From the cell containing the given text, extract its center point as [x, y] coordinate. 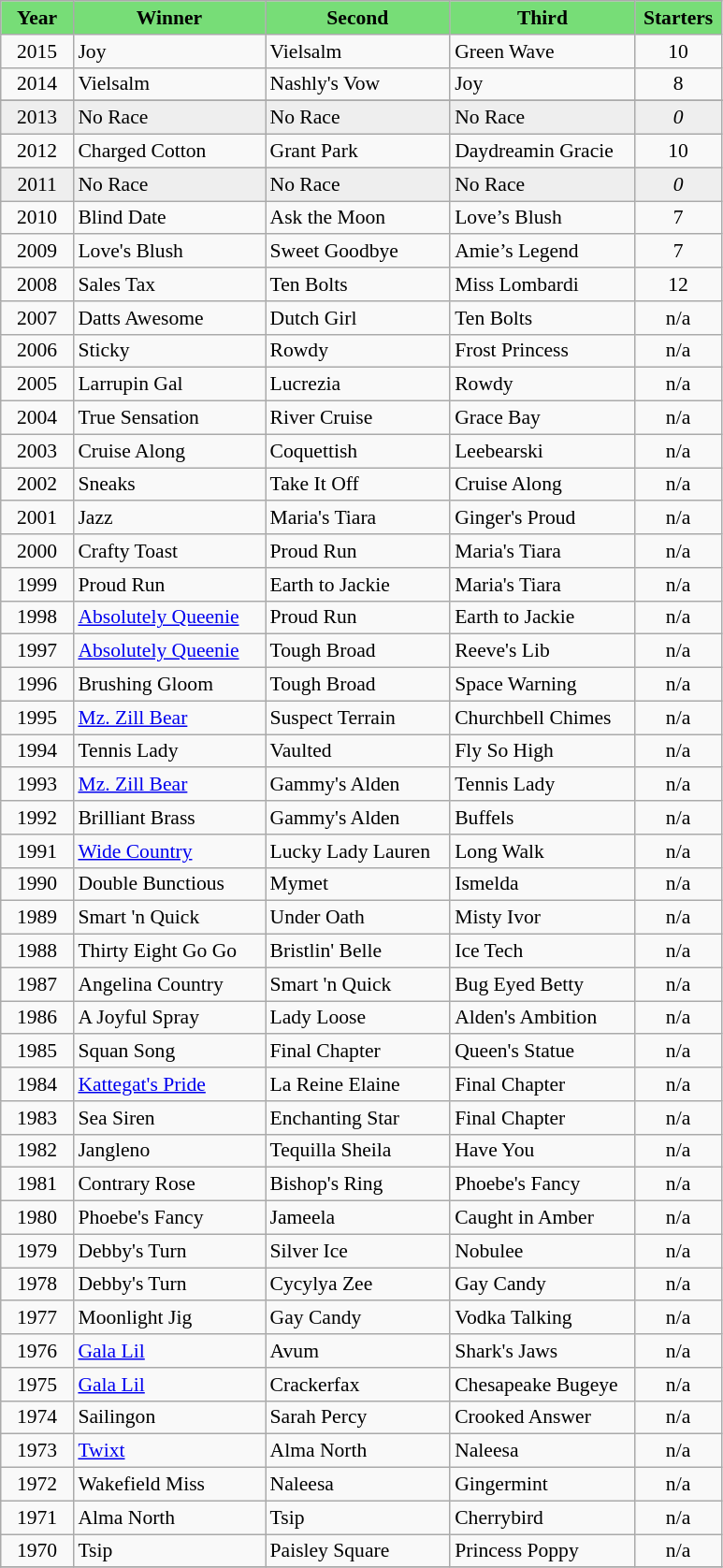
1973 [37, 1451]
Vaulted [358, 751]
1991 [37, 851]
2001 [37, 518]
A Joyful Spray [168, 1018]
Reeve's Lib [542, 651]
1999 [37, 585]
2005 [37, 385]
Third [542, 18]
Caught in Amber [542, 1218]
Thirty Eight Go Go [168, 951]
Larrupin Gal [168, 385]
1975 [37, 1385]
1979 [37, 1251]
Sneaks [168, 485]
Jangleno [168, 1151]
Avum [358, 1351]
1981 [37, 1184]
Princess Poppy [542, 1551]
Contrary Rose [168, 1184]
12 [679, 284]
Sea Siren [168, 1118]
Shark's Jaws [542, 1351]
2004 [37, 418]
Under Oath [358, 918]
2009 [37, 252]
1989 [37, 918]
Grant Park [358, 152]
1976 [37, 1351]
Wide Country [168, 851]
Cherrybird [542, 1517]
Bristlin' Belle [358, 951]
1986 [37, 1018]
Moonlight Jig [168, 1318]
Misty Ivor [542, 918]
Ask the Moon [358, 218]
1997 [37, 651]
Lucrezia [358, 385]
Tequilla Sheila [358, 1151]
Squan Song [168, 1052]
La Reine Elaine [358, 1084]
Blind Date [168, 218]
Fly So High [542, 751]
River Cruise [358, 418]
Daydreamin Gracie [542, 152]
Crackerfax [358, 1385]
Cycylya Zee [358, 1285]
Space Warning [542, 685]
Double Bunctious [168, 884]
Crooked Answer [542, 1417]
Sales Tax [168, 284]
1983 [37, 1118]
2000 [37, 551]
Have You [542, 1151]
1977 [37, 1318]
1974 [37, 1417]
Sweet Goodbye [358, 252]
2003 [37, 451]
Amie’s Legend [542, 252]
Buffels [542, 818]
Silver Ice [358, 1251]
Nobulee [542, 1251]
Vodka Talking [542, 1318]
2006 [37, 351]
True Sensation [168, 418]
2011 [37, 184]
Datts Awesome [168, 318]
1987 [37, 984]
Brilliant Brass [168, 818]
1980 [37, 1218]
Take It Off [358, 485]
2013 [37, 118]
1996 [37, 685]
Green Wave [542, 51]
2002 [37, 485]
2007 [37, 318]
1971 [37, 1517]
Churchbell Chimes [542, 718]
1994 [37, 751]
Starters [679, 18]
1998 [37, 617]
Charged Cotton [168, 152]
1982 [37, 1151]
Gingermint [542, 1485]
Ginger's Proud [542, 518]
Bug Eyed Betty [542, 984]
Jazz [168, 518]
Brushing Gloom [168, 685]
Grace Bay [542, 418]
Alden's Ambition [542, 1018]
Love’s Blush [542, 218]
1995 [37, 718]
Suspect Terrain [358, 718]
Kattegat's Pride [168, 1084]
Sticky [168, 351]
1990 [37, 884]
Ismelda [542, 884]
2014 [37, 84]
Frost Princess [542, 351]
Nashly's Vow [358, 84]
1978 [37, 1285]
1972 [37, 1485]
Long Walk [542, 851]
Angelina Country [168, 984]
1984 [37, 1084]
Paisley Square [358, 1551]
Dutch Girl [358, 318]
1988 [37, 951]
Enchanting Star [358, 1118]
Sarah Percy [358, 1417]
2008 [37, 284]
Second [358, 18]
2010 [37, 218]
2012 [37, 152]
Winner [168, 18]
1970 [37, 1551]
Sailingon [168, 1417]
Wakefield Miss [168, 1485]
8 [679, 84]
Coquettish [358, 451]
Lucky Lady Lauren [358, 851]
1985 [37, 1052]
2015 [37, 51]
Love's Blush [168, 252]
Bishop's Ring [358, 1184]
1993 [37, 785]
Chesapeake Bugeye [542, 1385]
Leebearski [542, 451]
Lady Loose [358, 1018]
Crafty Toast [168, 551]
Queen's Statue [542, 1052]
Twixt [168, 1451]
1992 [37, 818]
Ice Tech [542, 951]
Miss Lombardi [542, 284]
Jameela [358, 1218]
Mymet [358, 884]
Year [37, 18]
